Locate the cell with the specified text and output its [X, Y] center coordinate. 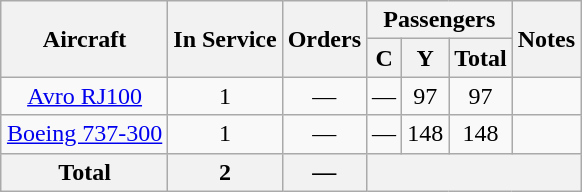
In Service [225, 39]
Notes [546, 39]
C [384, 58]
Boeing 737-300 [84, 134]
Avro RJ100 [84, 96]
2 [225, 172]
Aircraft [84, 39]
Y [426, 58]
Passengers [440, 20]
Orders [324, 39]
